For the text-containing cell, return its midpoint in (X, Y) coordinate format. 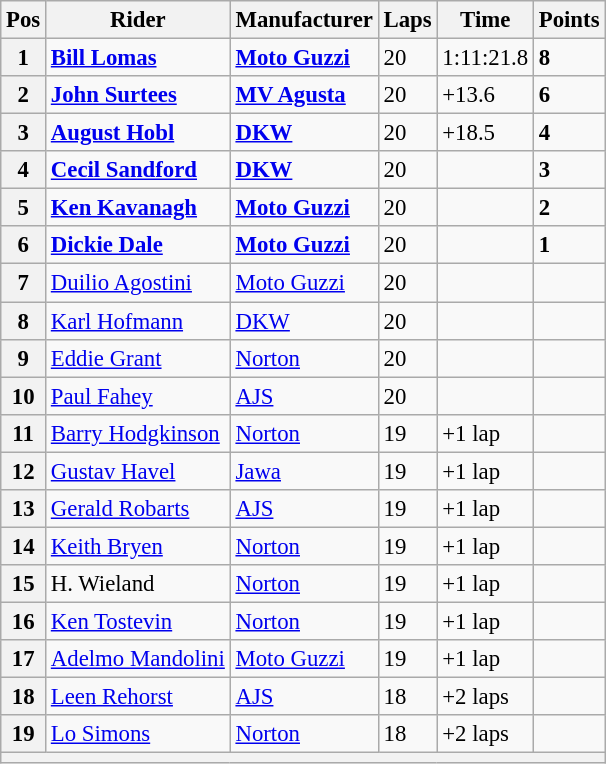
+18.5 (485, 133)
Ken Tostevin (138, 621)
Barry Hodgkinson (138, 433)
9 (24, 358)
7 (24, 283)
Gerald Robarts (138, 509)
10 (24, 396)
Leen Rehorst (138, 697)
H. Wieland (138, 584)
Pos (24, 20)
Rider (138, 20)
+13.6 (485, 95)
16 (24, 621)
Eddie Grant (138, 358)
August Hobl (138, 133)
MV Agusta (304, 95)
15 (24, 584)
14 (24, 546)
Bill Lomas (138, 58)
Lo Simons (138, 734)
5 (24, 208)
13 (24, 509)
Gustav Havel (138, 471)
1:11:21.8 (485, 58)
Keith Bryen (138, 546)
Manufacturer (304, 20)
Duilio Agostini (138, 283)
Paul Fahey (138, 396)
Laps (408, 20)
Points (568, 20)
17 (24, 659)
John Surtees (138, 95)
Adelmo Mandolini (138, 659)
Time (485, 20)
12 (24, 471)
Ken Kavanagh (138, 208)
11 (24, 433)
Karl Hofmann (138, 321)
Cecil Sandford (138, 170)
Dickie Dale (138, 245)
Jawa (304, 471)
